From the cell containing the given text, extract its center point as (x, y) coordinate. 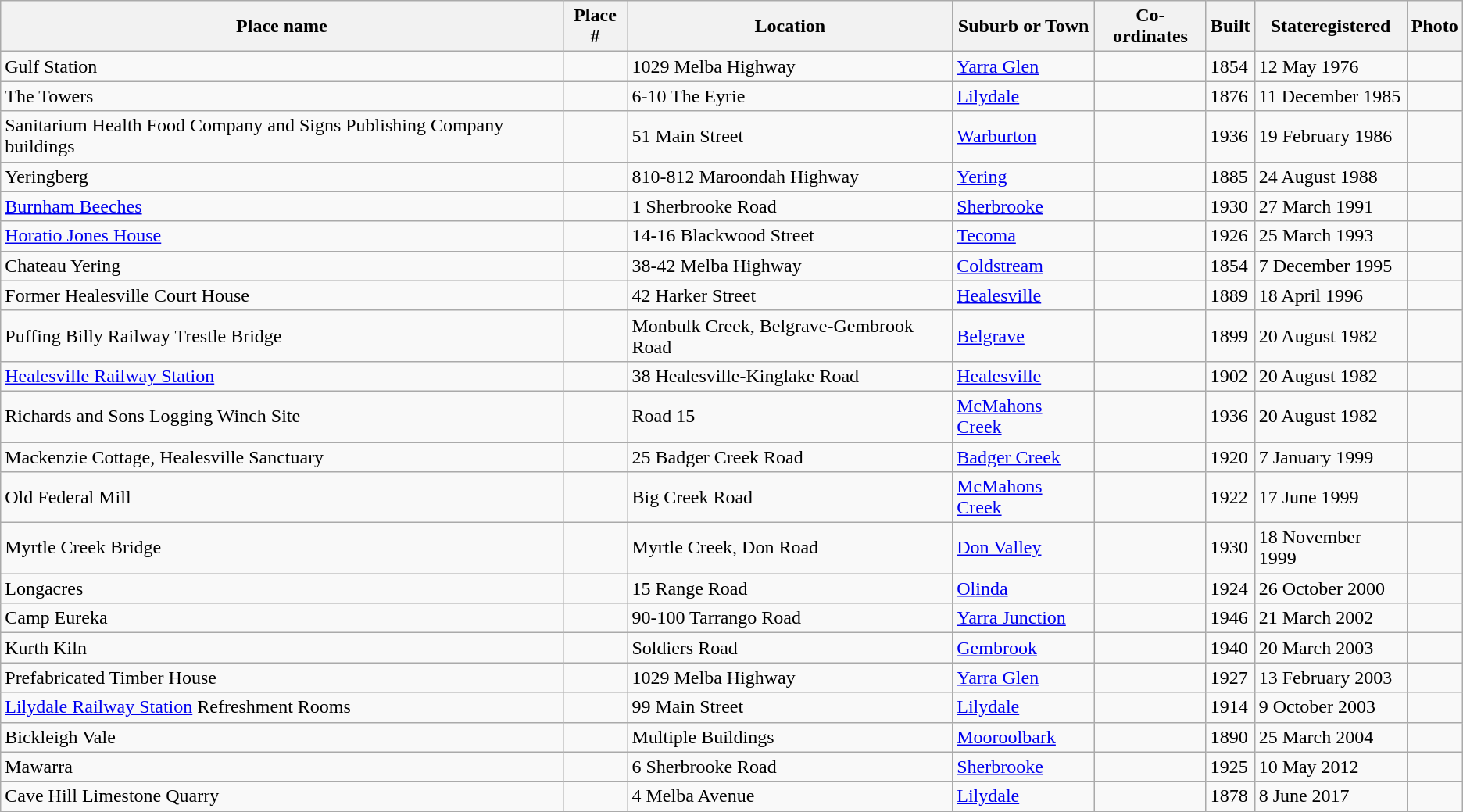
Big Creek Road (790, 497)
13 February 2003 (1330, 678)
1927 (1230, 678)
Multiple Buildings (790, 737)
Burnham Beeches (281, 206)
The Towers (281, 96)
38-42 Melba Highway (790, 266)
Soldiers Road (790, 648)
Warburton (1024, 136)
42 Harker Street (790, 295)
51 Main Street (790, 136)
4 Melba Avenue (790, 796)
Gembrook (1024, 648)
Old Federal Mill (281, 497)
Chateau Yering (281, 266)
Don Valley (1024, 549)
24 August 1988 (1330, 177)
Richards and Sons Logging Winch Site (281, 416)
Myrtle Creek, Don Road (790, 549)
1925 (1230, 767)
19 February 1986 (1330, 136)
7 December 1995 (1330, 266)
Location (790, 27)
11 December 1985 (1330, 96)
14-16 Blackwood Street (790, 236)
Monbulk Creek, Belgrave-Gembrook Road (790, 336)
38 Healesville-Kinglake Road (790, 376)
Yering (1024, 177)
18 November 1999 (1330, 549)
1 Sherbrooke Road (790, 206)
Olinda (1024, 588)
6 Sherbrooke Road (790, 767)
Road 15 (790, 416)
1920 (1230, 457)
17 June 1999 (1330, 497)
Place name (281, 27)
Photo (1435, 27)
21 March 2002 (1330, 618)
6-10 The Eyrie (790, 96)
Prefabricated Timber House (281, 678)
Kurth Kiln (281, 648)
90-100 Tarrango Road (790, 618)
Bickleigh Vale (281, 737)
Built (1230, 27)
1876 (1230, 96)
1940 (1230, 648)
10 May 2012 (1330, 767)
1878 (1230, 796)
27 March 1991 (1330, 206)
1926 (1230, 236)
20 March 2003 (1330, 648)
810-812 Maroondah Highway (790, 177)
26 October 2000 (1330, 588)
Longacres (281, 588)
Camp Eureka (281, 618)
25 March 2004 (1330, 737)
1924 (1230, 588)
Myrtle Creek Bridge (281, 549)
1890 (1230, 737)
1946 (1230, 618)
Puffing Billy Railway Trestle Bridge (281, 336)
Mooroolbark (1024, 737)
Badger Creek (1024, 457)
Cave Hill Limestone Quarry (281, 796)
15 Range Road (790, 588)
Coldstream (1024, 266)
Horatio Jones House (281, 236)
Mawarra (281, 767)
9 October 2003 (1330, 707)
8 June 2017 (1330, 796)
Former Healesville Court House (281, 295)
Mackenzie Cottage, Healesville Sanctuary (281, 457)
25 Badger Creek Road (790, 457)
Co-ordinates (1150, 27)
99 Main Street (790, 707)
Yarra Junction (1024, 618)
Belgrave (1024, 336)
Sanitarium Health Food Company and Signs Publishing Company buildings (281, 136)
Suburb or Town (1024, 27)
Stateregistered (1330, 27)
Yeringberg (281, 177)
1914 (1230, 707)
25 March 1993 (1330, 236)
1885 (1230, 177)
Lilydale Railway Station Refreshment Rooms (281, 707)
Healesville Railway Station (281, 376)
7 January 1999 (1330, 457)
Place # (596, 27)
1902 (1230, 376)
1922 (1230, 497)
1889 (1230, 295)
12 May 1976 (1330, 66)
18 April 1996 (1330, 295)
Tecoma (1024, 236)
1899 (1230, 336)
Gulf Station (281, 66)
